Locate the cell with the specified text and output its (x, y) center coordinate. 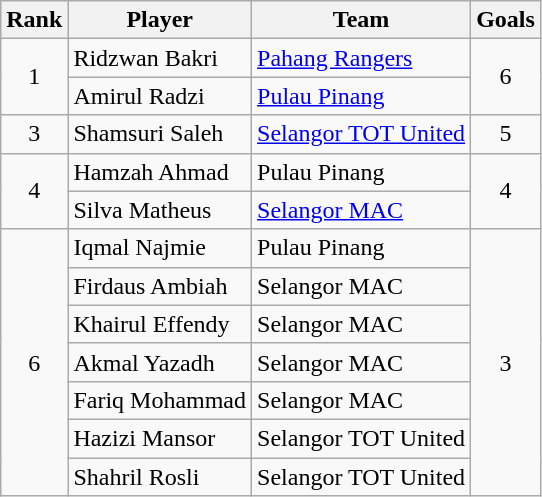
Firdaus Ambiah (160, 286)
Silva Matheus (160, 210)
Amirul Radzi (160, 96)
1 (34, 77)
Akmal Yazadh (160, 362)
Hazizi Mansor (160, 438)
Fariq Mohammad (160, 400)
Goals (506, 20)
Team (362, 20)
Ridzwan Bakri (160, 58)
Pahang Rangers (362, 58)
Hamzah Ahmad (160, 172)
Khairul Effendy (160, 324)
Shamsuri Saleh (160, 134)
Player (160, 20)
Rank (34, 20)
Iqmal Najmie (160, 248)
5 (506, 134)
Shahril Rosli (160, 477)
